Return (X, Y) of the center of cell containing provided text 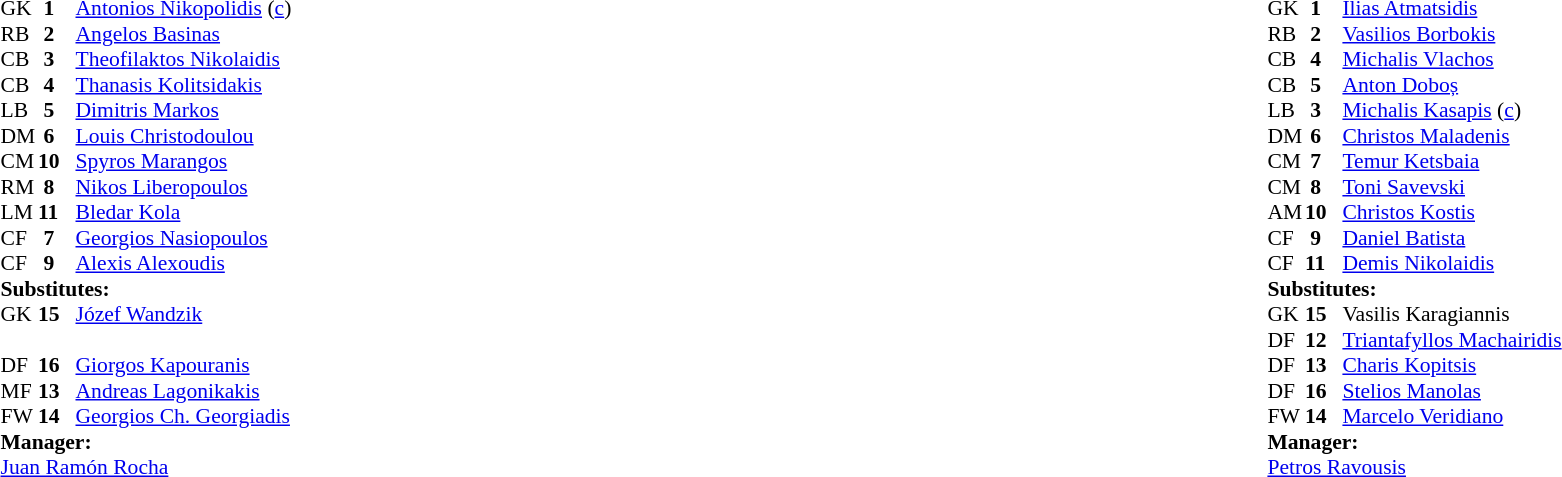
Temur Ketsbaia (1452, 161)
Stelios Manolas (1452, 391)
Bledar Kola (184, 213)
Vasilis Karagiannis (1452, 315)
MF (19, 391)
Daniel Batista (1452, 238)
Dimitris Markos (184, 111)
Manager: (148, 442)
Angelos Basinas (184, 34)
Toni Savevski (1452, 187)
Georgios Nasiopoulos (184, 238)
Demis Nikolaidis (1452, 263)
Thanasis Kolitsidakis (184, 85)
Spyros Marangos (184, 161)
Christos Kostis (1452, 213)
Christos Maladenis (1452, 136)
Andreas Lagonikakis (184, 391)
Vasilios Borbokis (1452, 34)
AM (1286, 213)
Michalis Vlachos (1452, 59)
12 (1324, 340)
Michalis Kasapis (c) (1452, 111)
Marcelo Veridiano (1452, 417)
Charis Kopitsis (1452, 365)
Józef Wandzik (184, 315)
Substitutes: (148, 289)
Louis Christodoulou (184, 136)
Giorgos Kapouranis (184, 365)
Alexis Alexoudis (184, 263)
LM (19, 213)
Nikos Liberopoulos (184, 187)
Georgios Ch. Georgiadis (184, 417)
Anton Doboș (1452, 85)
Triantafyllos Machairidis (1452, 340)
Theofilaktos Nikolaidis (184, 59)
RM (19, 187)
